Detect which cell encompasses the target text, then output its (x, y) center coordinate. 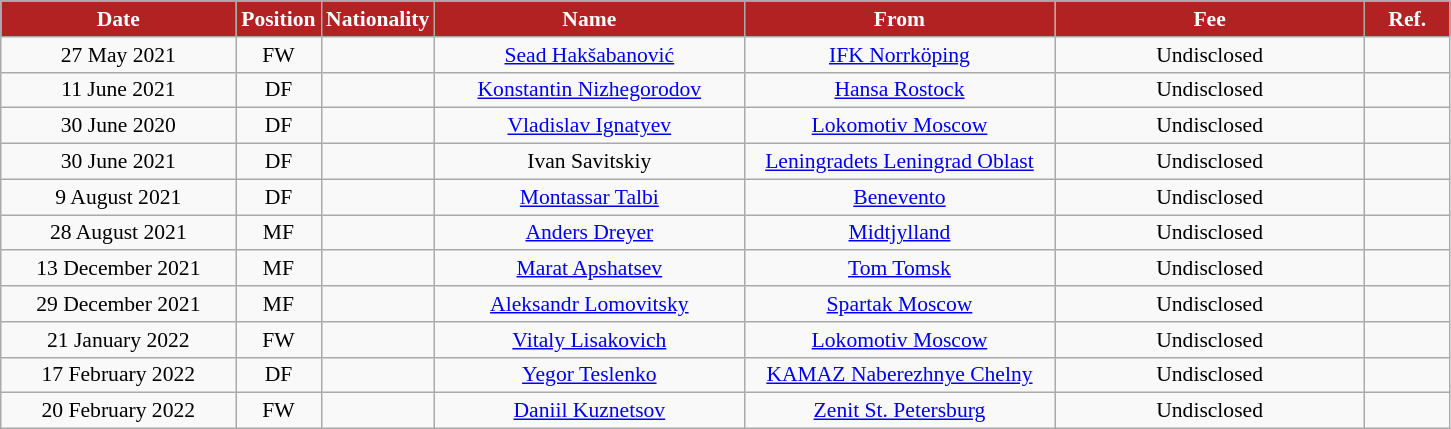
Daniil Kuznetsov (589, 411)
9 August 2021 (118, 197)
Aleksandr Lomovitsky (589, 304)
20 February 2022 (118, 411)
30 June 2020 (118, 126)
11 June 2021 (118, 90)
Montassar Talbi (589, 197)
Leningradets Leningrad Oblast (899, 162)
Hansa Rostock (899, 90)
17 February 2022 (118, 375)
Ivan Savitskiy (589, 162)
KAMAZ Naberezhnye Chelny (899, 375)
IFK Norrköping (899, 55)
21 January 2022 (118, 340)
Spartak Moscow (899, 304)
Anders Dreyer (589, 233)
Position (278, 19)
Vladislav Ignatyev (589, 126)
Marat Apshatsev (589, 269)
Name (589, 19)
30 June 2021 (118, 162)
29 December 2021 (118, 304)
Fee (1210, 19)
Date (118, 19)
Midtjylland (899, 233)
27 May 2021 (118, 55)
Vitaly Lisakovich (589, 340)
28 August 2021 (118, 233)
Tom Tomsk (899, 269)
13 December 2021 (118, 269)
Sead Hakšabanović (589, 55)
Yegor Teslenko (589, 375)
From (899, 19)
Nationality (378, 19)
Konstantin Nizhegorodov (589, 90)
Zenit St. Petersburg (899, 411)
Ref. (1408, 19)
Benevento (899, 197)
